Capture the cell that displays the provided text and extract its (x, y) central coordinate. 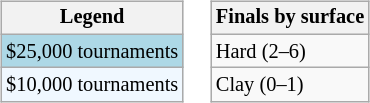
$10,000 tournaments (92, 85)
Hard (2–6) (290, 51)
$25,000 tournaments (92, 51)
Legend (92, 18)
Finals by surface (290, 18)
Clay (0–1) (290, 85)
